Capture the cell that displays the provided text and extract its (X, Y) central coordinate. 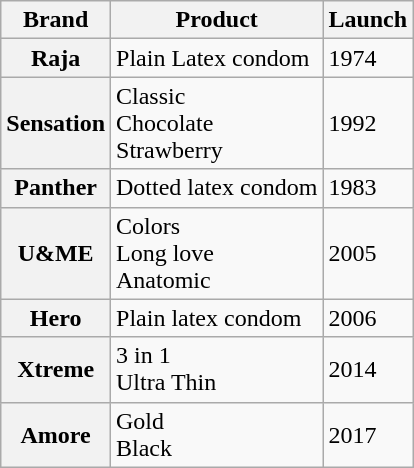
Panther (56, 188)
Plain Latex condom (217, 58)
ClassicChocolateStrawberry (217, 123)
Colors Long love Anatomic (217, 253)
1992 (368, 123)
Plain latex condom (217, 318)
Gold Black (217, 434)
Launch (368, 20)
Sensation (56, 123)
Brand (56, 20)
Hero (56, 318)
3 in 1 Ultra Thin (217, 370)
2017 (368, 434)
1974 (368, 58)
2005 (368, 253)
1983 (368, 188)
Raja (56, 58)
Amore (56, 434)
2006 (368, 318)
2014 (368, 370)
U&ME (56, 253)
Dotted latex condom (217, 188)
Product (217, 20)
Xtreme (56, 370)
